For the text-containing cell, return its midpoint in [X, Y] coordinate format. 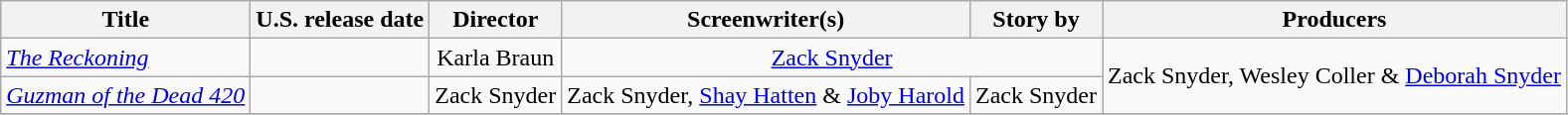
Zack Snyder, Shay Hatten & Joby Harold [766, 95]
Screenwriter(s) [766, 20]
Title [125, 20]
Zack Snyder, Wesley Coller & Deborah Snyder [1334, 76]
U.S. release date [340, 20]
The Reckoning [125, 57]
Karla Braun [495, 57]
Producers [1334, 20]
Director [495, 20]
Guzman of the Dead 420 [125, 95]
Story by [1036, 20]
